Identify which cell holds the provided text, then report its (x, y) central coordinate. 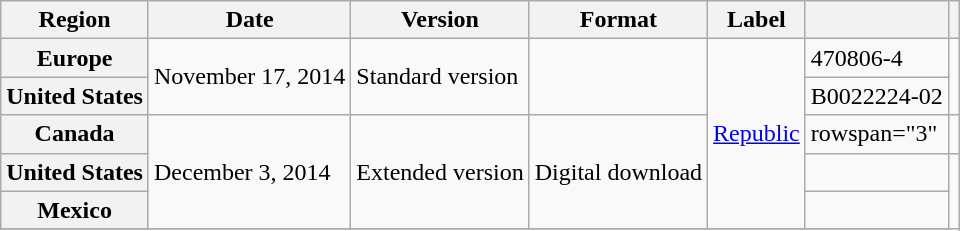
Europe (75, 58)
Digital download (618, 172)
470806-4 (876, 58)
B0022224-02 (876, 96)
Version (440, 20)
rowspan="3" (876, 134)
Date (249, 20)
Extended version (440, 172)
Republic (757, 134)
Format (618, 20)
Label (757, 20)
December 3, 2014 (249, 172)
Region (75, 20)
November 17, 2014 (249, 77)
Standard version (440, 77)
Mexico (75, 210)
Canada (75, 134)
